Find where the given text appears and provide that cell's center as [x, y] coordinate. 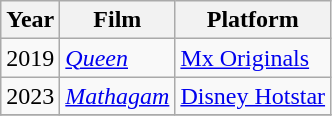
2023 [30, 96]
Year [30, 20]
Disney Hotstar [253, 96]
Platform [253, 20]
2019 [30, 58]
Queen [118, 58]
Mx Originals [253, 58]
Film [118, 20]
Mathagam [118, 96]
